Identify which cell holds the provided text, then report its (X, Y) central coordinate. 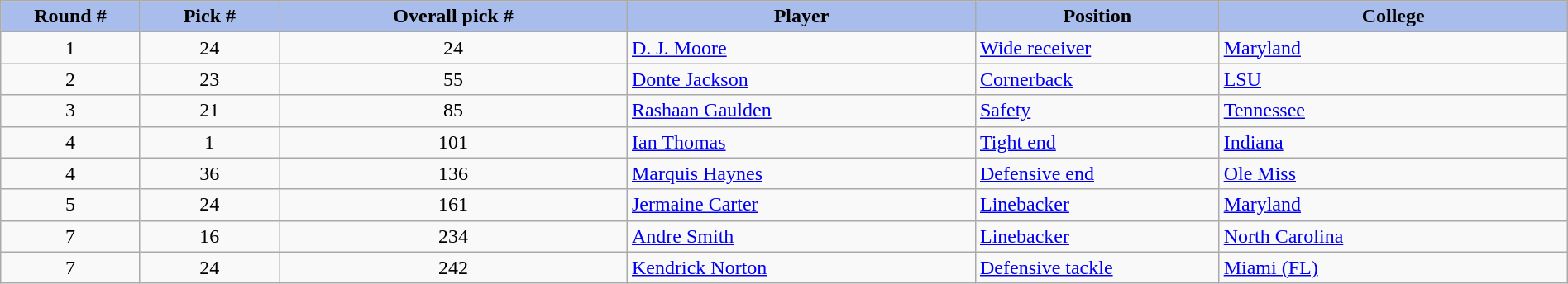
Round # (70, 17)
Defensive tackle (1097, 267)
Marquis Haynes (801, 173)
Tight end (1097, 142)
LSU (1393, 79)
D. J. Moore (801, 48)
3 (70, 111)
36 (209, 173)
Miami (FL) (1393, 267)
21 (209, 111)
85 (453, 111)
23 (209, 79)
Tennessee (1393, 111)
Pick # (209, 17)
Position (1097, 17)
Andre Smith (801, 236)
5 (70, 205)
242 (453, 267)
Wide receiver (1097, 48)
Jermaine Carter (801, 205)
101 (453, 142)
234 (453, 236)
Defensive end (1097, 173)
Ian Thomas (801, 142)
Overall pick # (453, 17)
55 (453, 79)
College (1393, 17)
2 (70, 79)
Rashaan Gaulden (801, 111)
Ole Miss (1393, 173)
North Carolina (1393, 236)
Donte Jackson (801, 79)
161 (453, 205)
16 (209, 236)
136 (453, 173)
Kendrick Norton (801, 267)
Safety (1097, 111)
Player (801, 17)
Cornerback (1097, 79)
Indiana (1393, 142)
